Capture the cell that displays the provided text and extract its (x, y) central coordinate. 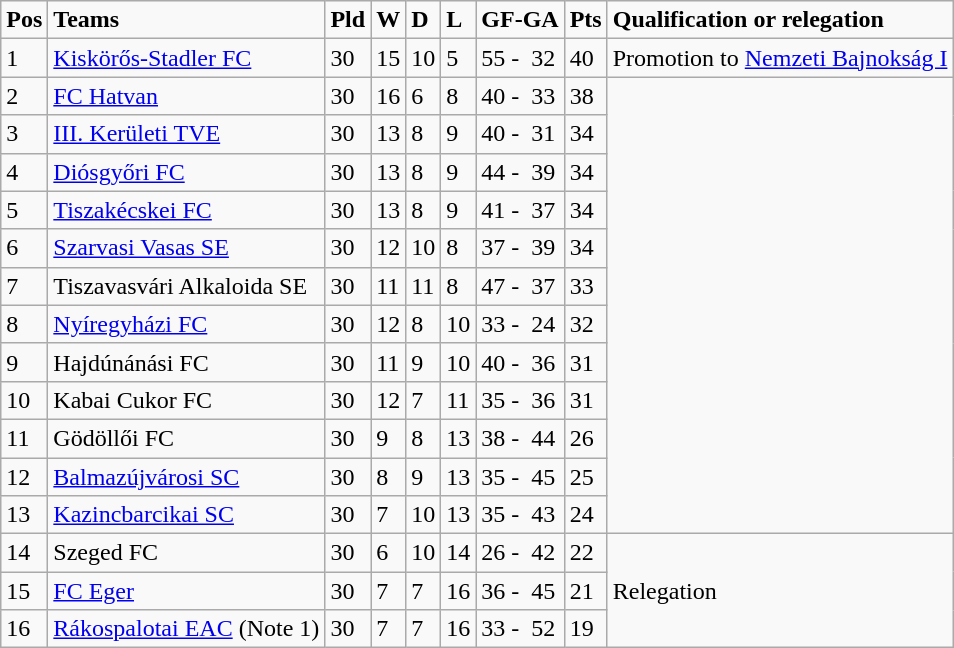
40 - 36 (520, 362)
W (388, 20)
35 - 43 (520, 515)
24 (586, 515)
L (458, 20)
40 - 31 (520, 134)
GF-GA (520, 20)
Pts (586, 20)
III. Kerületi TVE (186, 134)
25 (586, 477)
26 (586, 438)
55 - 32 (520, 58)
Kabai Cukor FC (186, 400)
40 - 33 (520, 96)
44 - 39 (520, 172)
Pos (24, 20)
21 (586, 591)
40 (586, 58)
Teams (186, 20)
Tiszakécskei FC (186, 210)
35 - 45 (520, 477)
Gödöllői FC (186, 438)
Kiskörős-Stadler FC (186, 58)
47 - 37 (520, 286)
D (424, 20)
Nyíregyházi FC (186, 324)
Relegation (780, 591)
22 (586, 553)
33 - 24 (520, 324)
19 (586, 629)
2 (24, 96)
3 (24, 134)
38 - 44 (520, 438)
Hajdúnánási FC (186, 362)
Promotion to Nemzeti Bajnokság I (780, 58)
37 - 39 (520, 248)
Pld (348, 20)
Tiszavasvári Alkaloida SE (186, 286)
26 - 42 (520, 553)
4 (24, 172)
36 - 45 (520, 591)
41 - 37 (520, 210)
FC Eger (186, 591)
FC Hatvan (186, 96)
32 (586, 324)
Rákospalotai EAC (Note 1) (186, 629)
Szarvasi Vasas SE (186, 248)
Balmazújvárosi SC (186, 477)
Diósgyőri FC (186, 172)
Kazincbarcikai SC (186, 515)
Qualification or relegation (780, 20)
35 - 36 (520, 400)
38 (586, 96)
33 (586, 286)
1 (24, 58)
33 - 52 (520, 629)
Szeged FC (186, 553)
